Determine the [X, Y] coordinate at the center of the cell enclosing the given text.  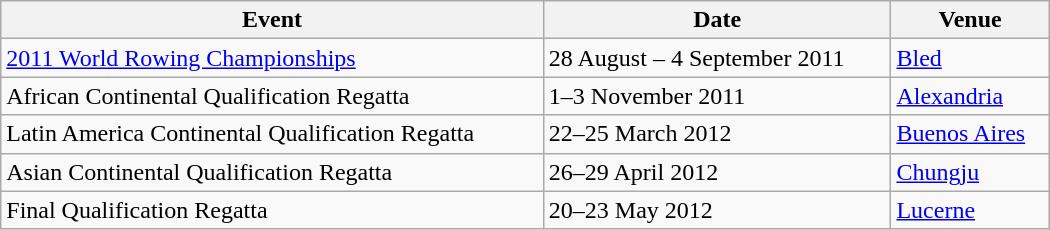
1–3 November 2011 [717, 96]
Chungju [970, 172]
Event [272, 20]
Buenos Aires [970, 134]
22–25 March 2012 [717, 134]
20–23 May 2012 [717, 210]
Date [717, 20]
26–29 April 2012 [717, 172]
Venue [970, 20]
Latin America Continental Qualification Regatta [272, 134]
African Continental Qualification Regatta [272, 96]
28 August – 4 September 2011 [717, 58]
2011 World Rowing Championships [272, 58]
Alexandria [970, 96]
Final Qualification Regatta [272, 210]
Asian Continental Qualification Regatta [272, 172]
Lucerne [970, 210]
Bled [970, 58]
